Search for the cell housing the specified text and yield its [x, y] center coordinate. 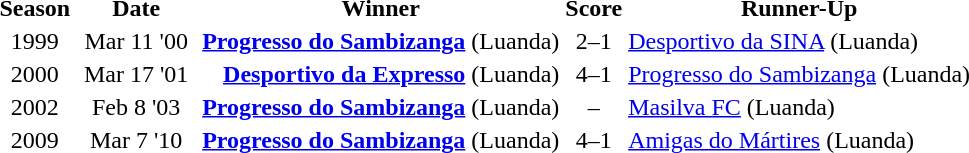
Mar 11 '00 [136, 41]
– [594, 107]
4–1 [594, 74]
2–1 [594, 41]
Mar 17 '01 [136, 74]
Feb 8 '03 [136, 107]
Desportivo da Expresso (Luanda) [381, 74]
